From the cell containing the given text, extract its center point as [x, y] coordinate. 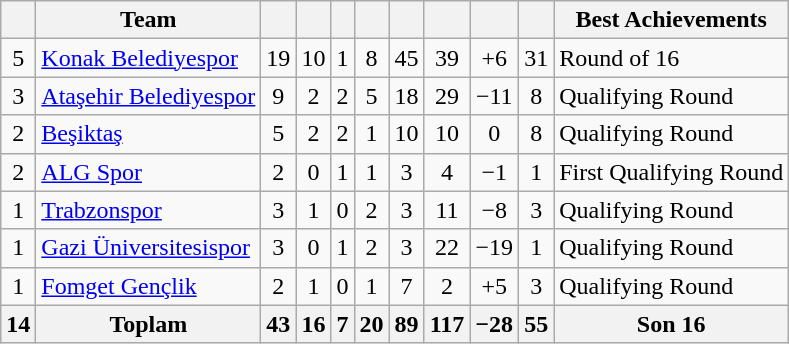
117 [447, 324]
Best Achievements [672, 20]
29 [447, 96]
18 [406, 96]
+6 [494, 58]
Trabzonspor [148, 210]
45 [406, 58]
9 [278, 96]
Konak Belediyespor [148, 58]
−1 [494, 172]
4 [447, 172]
+5 [494, 286]
ALG Spor [148, 172]
39 [447, 58]
16 [314, 324]
11 [447, 210]
Fomget Gençlik [148, 286]
20 [372, 324]
Round of 16 [672, 58]
Son 16 [672, 324]
14 [18, 324]
Toplam [148, 324]
−28 [494, 324]
89 [406, 324]
19 [278, 58]
Ataşehir Belediyespor [148, 96]
−11 [494, 96]
−19 [494, 248]
First Qualifying Round [672, 172]
Beşiktaş [148, 134]
−8 [494, 210]
55 [536, 324]
Gazi Üniversitesispor [148, 248]
43 [278, 324]
22 [447, 248]
Team [148, 20]
31 [536, 58]
